Determine the (X, Y) coordinate at the center of the cell enclosing the given text.  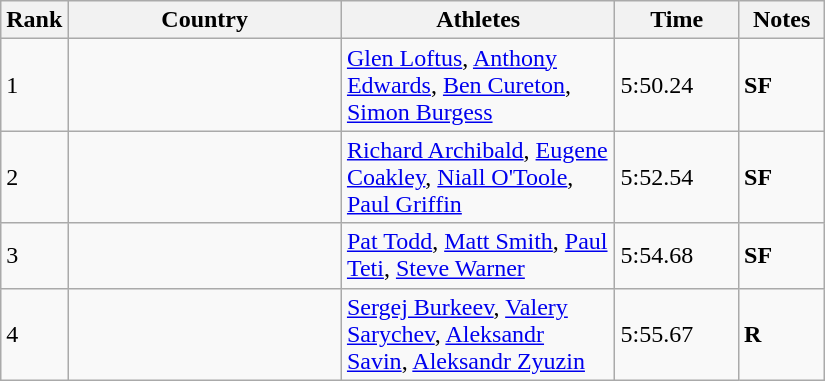
Richard Archibald, Eugene Coakley, Niall O'Toole, Paul Griffin (478, 177)
Athletes (478, 20)
5:54.68 (677, 256)
Rank (34, 20)
5:52.54 (677, 177)
R (782, 334)
Pat Todd, Matt Smith, Paul Teti, Steve Warner (478, 256)
Glen Loftus, Anthony Edwards, Ben Cureton, Simon Burgess (478, 85)
3 (34, 256)
Notes (782, 20)
1 (34, 85)
Time (677, 20)
5:50.24 (677, 85)
Sergej Burkeev, Valery Sarychev, Aleksandr Savin, Aleksandr Zyuzin (478, 334)
4 (34, 334)
Country (205, 20)
5:55.67 (677, 334)
2 (34, 177)
